From the cell containing the given text, extract its center point as (x, y) coordinate. 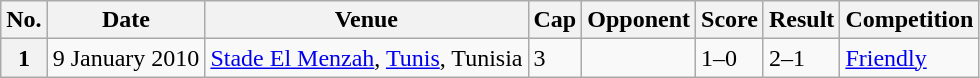
Venue (366, 20)
No. (24, 20)
Result (801, 20)
Cap (555, 20)
Competition (910, 20)
9 January 2010 (126, 58)
Score (730, 20)
3 (555, 58)
1–0 (730, 58)
Stade El Menzah, Tunis, Tunisia (366, 58)
Date (126, 20)
1 (24, 58)
Friendly (910, 58)
2–1 (801, 58)
Opponent (639, 20)
